Return (x, y) of the center of cell containing provided text 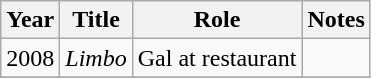
Title (96, 20)
2008 (30, 58)
Limbo (96, 58)
Role (217, 20)
Notes (336, 20)
Year (30, 20)
Gal at restaurant (217, 58)
